Return the (X, Y) coordinate for the center point of the cell that contains the specified text.  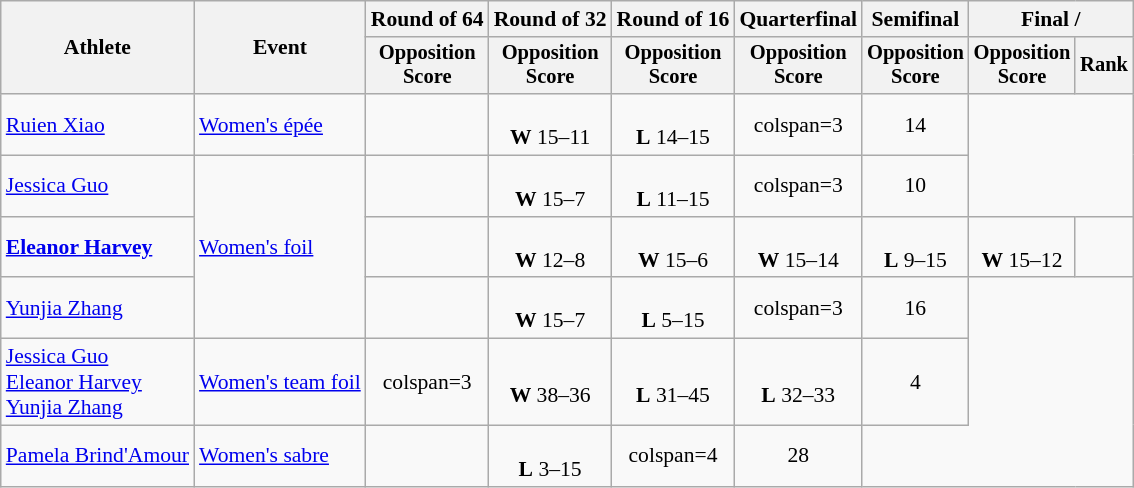
W 15–6 (674, 248)
14 (916, 124)
28 (798, 456)
colspan=4 (674, 456)
W 38–36 (550, 382)
Rank (1104, 66)
Jessica Guo (98, 186)
L 14–15 (674, 124)
Final / (1051, 19)
Ruien Xiao (98, 124)
W 15–11 (550, 124)
Athlete (98, 48)
4 (916, 382)
L 31–45 (674, 382)
Women's foil (280, 248)
L 32–33 (798, 382)
Yunjia Zhang (98, 308)
10 (916, 186)
W 15–14 (798, 248)
Eleanor Harvey (98, 248)
16 (916, 308)
L 5–15 (674, 308)
Semifinal (916, 19)
Round of 16 (674, 19)
L 3–15 (550, 456)
Women's sabre (280, 456)
Jessica GuoEleanor HarveyYunjia Zhang (98, 382)
Women's épée (280, 124)
Round of 32 (550, 19)
L 9–15 (916, 248)
Quarterfinal (798, 19)
Pamela Brind'Amour (98, 456)
Event (280, 48)
Women's team foil (280, 382)
Round of 64 (428, 19)
W 15–12 (1022, 248)
L 11–15 (674, 186)
W 12–8 (550, 248)
